Find where the given text appears and provide that cell's center as (X, Y) coordinate. 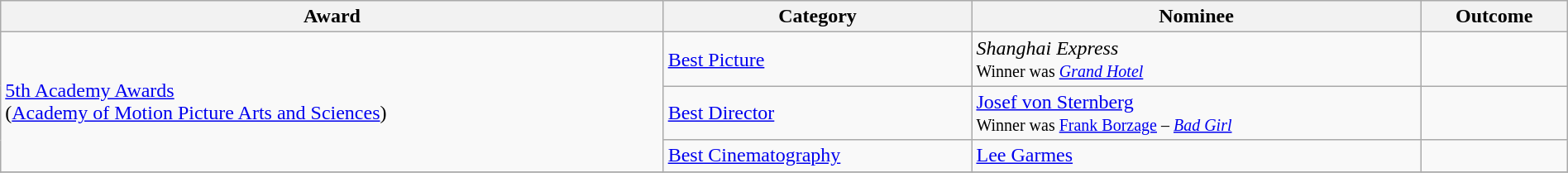
Nominee (1196, 17)
Award (332, 17)
Category (817, 17)
Best Picture (817, 60)
Shanghai Express Winner was Grand Hotel (1196, 60)
Best Cinematography (817, 156)
Best Director (817, 113)
Outcome (1494, 17)
Josef von Sternberg Winner was Frank Borzage – Bad Girl (1196, 113)
5th Academy Awards(Academy of Motion Picture Arts and Sciences) (332, 102)
Lee Garmes (1196, 156)
